Return the (X, Y) coordinate for the center point of the cell that contains the specified text.  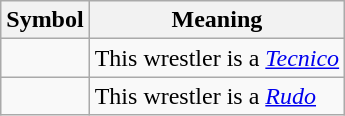
Meaning (216, 20)
This wrestler is a Rudo (216, 96)
Symbol (45, 20)
This wrestler is a Tecnico (216, 58)
